Extract the [X, Y] coordinate from the center of the cell holding the provided text.  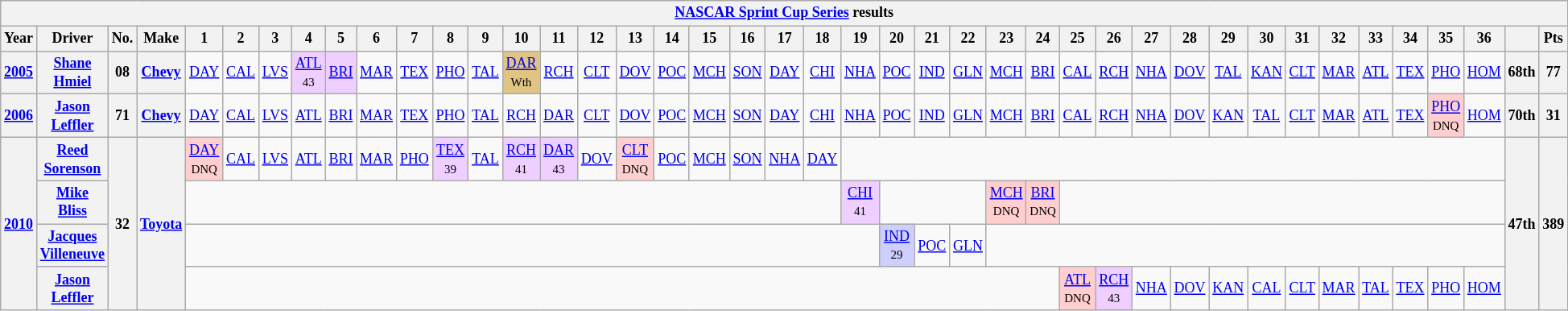
8 [451, 39]
Driver [72, 39]
1 [204, 39]
7 [414, 39]
20 [897, 39]
3 [275, 39]
IND29 [897, 246]
22 [968, 39]
6 [377, 39]
Mike Bliss [72, 202]
08 [122, 73]
Year [19, 39]
TEX39 [451, 159]
ATL43 [308, 73]
2010 [19, 224]
18 [823, 39]
5 [341, 39]
29 [1228, 39]
30 [1267, 39]
10 [522, 39]
13 [635, 39]
Reed Sorenson [72, 159]
2006 [19, 116]
Toyota [161, 224]
DARWth [522, 73]
Make [161, 39]
71 [122, 116]
33 [1376, 39]
ATLDNQ [1077, 288]
27 [1152, 39]
RCH41 [522, 159]
389 [1554, 224]
4 [308, 39]
34 [1410, 39]
35 [1446, 39]
17 [785, 39]
DAYDNQ [204, 159]
NASCAR Sprint Cup Series results [784, 13]
2005 [19, 73]
25 [1077, 39]
Jacques Villeneuve [72, 246]
12 [596, 39]
47th [1521, 224]
DAR43 [559, 159]
BRIDNQ [1043, 202]
19 [860, 39]
RCH43 [1114, 288]
9 [485, 39]
16 [747, 39]
DAR [559, 116]
15 [709, 39]
2 [241, 39]
PHODNQ [1446, 116]
28 [1190, 39]
MCHDNQ [1006, 202]
77 [1554, 73]
Pts [1554, 39]
CLTDNQ [635, 159]
24 [1043, 39]
11 [559, 39]
CHI41 [860, 202]
26 [1114, 39]
No. [122, 39]
68th [1521, 73]
21 [932, 39]
Shane Hmiel [72, 73]
70th [1521, 116]
23 [1006, 39]
14 [672, 39]
36 [1484, 39]
